Find where the given text appears and provide that cell's center as [x, y] coordinate. 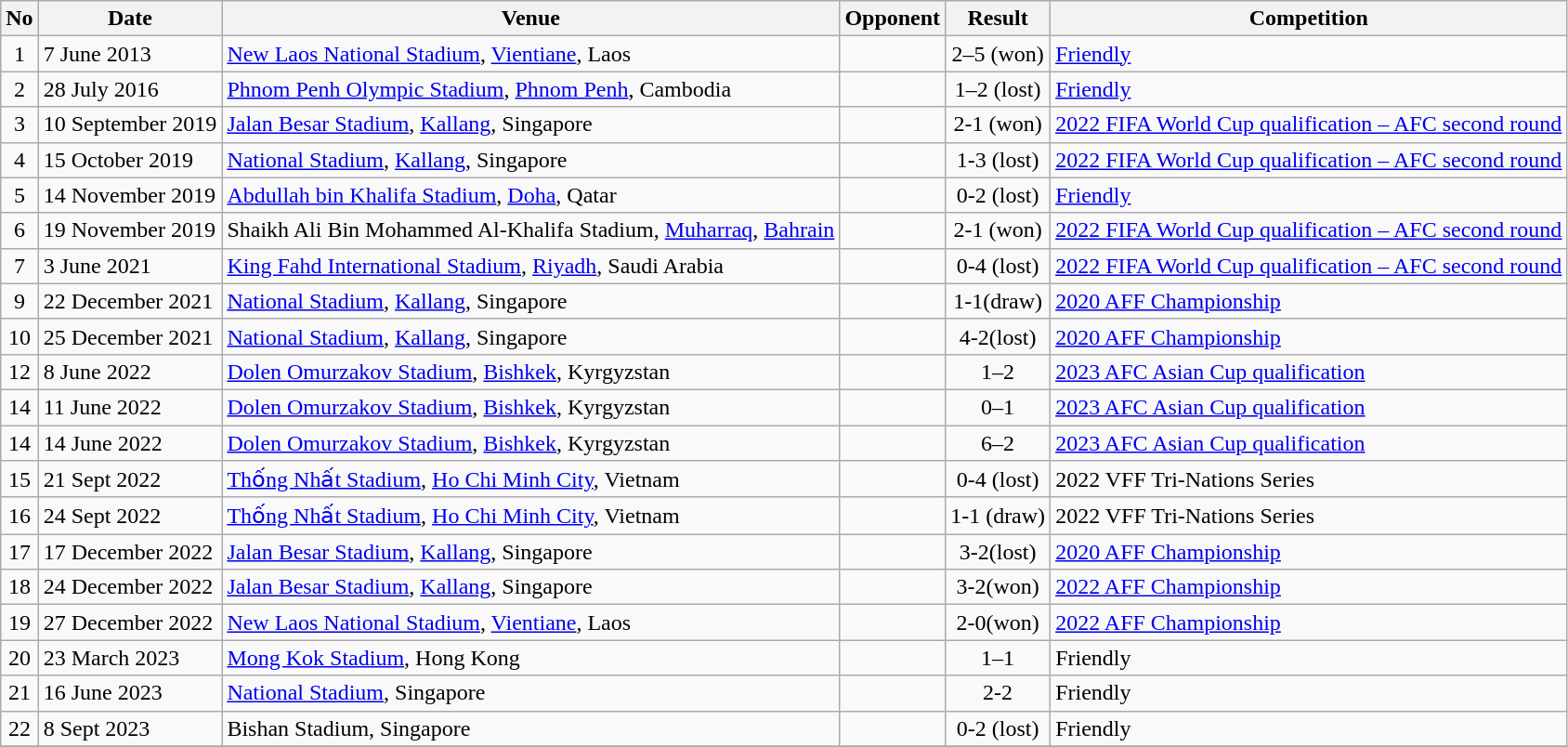
1-1(draw) [998, 301]
National Stadium, Singapore [531, 693]
2-2 [998, 693]
10 September 2019 [130, 124]
0–1 [998, 407]
Date [130, 19]
4 [20, 160]
25 December 2021 [130, 336]
21 Sept 2022 [130, 479]
Phnom Penh Olympic Stadium, Phnom Penh, Cambodia [531, 89]
Opponent [893, 19]
16 [20, 516]
17 [20, 552]
27 December 2022 [130, 622]
28 July 2016 [130, 89]
20 [20, 658]
12 [20, 372]
Bishan Stadium, Singapore [531, 728]
1–2 [998, 372]
3-2(lost) [998, 552]
15 October 2019 [130, 160]
King Fahd International Stadium, Riyadh, Saudi Arabia [531, 266]
14 November 2019 [130, 195]
23 March 2023 [130, 658]
4-2(lost) [998, 336]
1–2 (lost) [998, 89]
2–5 (won) [998, 54]
5 [20, 195]
14 June 2022 [130, 443]
6 [20, 230]
15 [20, 479]
8 June 2022 [130, 372]
1 [20, 54]
Venue [531, 19]
Mong Kok Stadium, Hong Kong [531, 658]
1-3 (lost) [998, 160]
Result [998, 19]
7 June 2013 [130, 54]
3 [20, 124]
9 [20, 301]
16 June 2023 [130, 693]
18 [20, 587]
No [20, 19]
24 December 2022 [130, 587]
Competition [1309, 19]
1–1 [998, 658]
22 [20, 728]
19 [20, 622]
3 June 2021 [130, 266]
2-0(won) [998, 622]
7 [20, 266]
17 December 2022 [130, 552]
19 November 2019 [130, 230]
1-1 (draw) [998, 516]
Shaikh Ali Bin Mohammed Al-Khalifa Stadium, Muharraq, Bahrain [531, 230]
6–2 [998, 443]
10 [20, 336]
2 [20, 89]
21 [20, 693]
24 Sept 2022 [130, 516]
11 June 2022 [130, 407]
3-2(won) [998, 587]
8 Sept 2023 [130, 728]
22 December 2021 [130, 301]
Abdullah bin Khalifa Stadium, Doha, Qatar [531, 195]
